Pinpoint the cell where the given text exists, returning its [X, Y] midpoint coordinate. 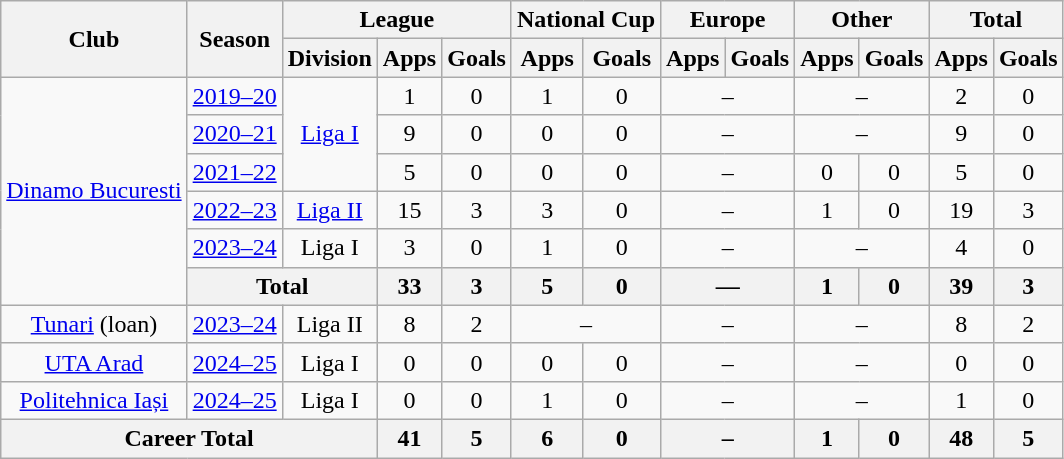
Politehnica Iași [94, 400]
2019–20 [234, 96]
Dinamo Bucuresti [94, 191]
41 [409, 438]
6 [547, 438]
Season [234, 39]
33 [409, 286]
48 [961, 438]
2021–22 [234, 172]
Club [94, 39]
— [728, 286]
15 [409, 210]
4 [961, 248]
Tunari (loan) [94, 324]
39 [961, 286]
Europe [728, 20]
National Cup [586, 20]
Other [862, 20]
Career Total [190, 438]
2022–23 [234, 210]
League [396, 20]
19 [961, 210]
UTA Arad [94, 362]
2020–21 [234, 134]
Division [330, 58]
